Locate the cell with the specified text and output its (x, y) center coordinate. 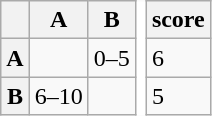
score (178, 20)
6 (178, 58)
6–10 (58, 96)
0–5 (112, 58)
5 (178, 96)
